Locate the cell with the specified text and output its (X, Y) center coordinate. 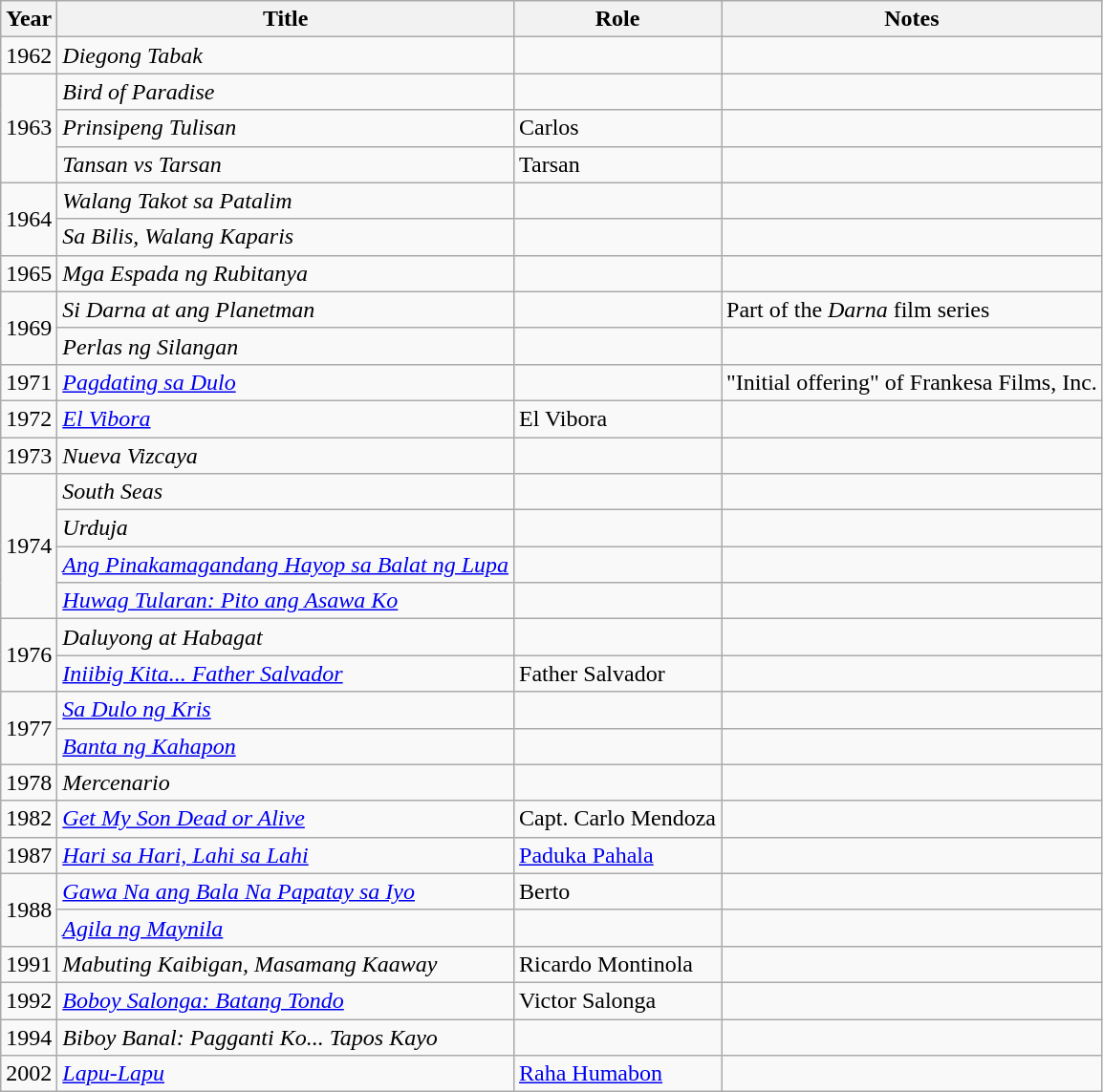
Mercenario (286, 782)
1962 (29, 55)
Prinsipeng Tulisan (286, 128)
1974 (29, 546)
1972 (29, 418)
Huwag Tularan: Pito ang Asawa Ko (286, 601)
1964 (29, 219)
Boboy Salonga: Batang Tondo (286, 1000)
1976 (29, 655)
1978 (29, 782)
Banta ng Kahapon (286, 746)
Bird of Paradise (286, 92)
Sa Dulo ng Kris (286, 710)
1991 (29, 964)
Father Salvador (617, 674)
Gawa Na ang Bala Na Papatay sa Iyo (286, 891)
Lapu-Lapu (286, 1074)
Daluyong at Habagat (286, 637)
Tansan vs Tarsan (286, 164)
1987 (29, 855)
Part of the Darna film series (912, 310)
Biboy Banal: Pagganti Ko... Tapos Kayo (286, 1037)
Hari sa Hari, Lahi sa Lahi (286, 855)
1992 (29, 1000)
South Seas (286, 492)
Capt. Carlo Mendoza (617, 819)
Diegong Tabak (286, 55)
Mabuting Kaibigan, Masamang Kaaway (286, 964)
Victor Salonga (617, 1000)
1988 (29, 910)
Berto (617, 891)
1965 (29, 273)
Notes (912, 19)
Get My Son Dead or Alive (286, 819)
1973 (29, 456)
Tarsan (617, 164)
Mga Espada ng Rubitanya (286, 273)
Nueva Vizcaya (286, 456)
1971 (29, 382)
1969 (29, 328)
Title (286, 19)
Pagdating sa Dulo (286, 382)
Walang Takot sa Patalim (286, 201)
Carlos (617, 128)
Sa Bilis, Walang Kaparis (286, 237)
Raha Humabon (617, 1074)
Ang Pinakamagandang Hayop sa Balat ng Lupa (286, 565)
Iniibig Kita... Father Salvador (286, 674)
1963 (29, 128)
Year (29, 19)
1977 (29, 728)
2002 (29, 1074)
Role (617, 19)
Urduja (286, 528)
"Initial offering" of Frankesa Films, Inc. (912, 382)
Ricardo Montinola (617, 964)
1982 (29, 819)
Perlas ng Silangan (286, 346)
1994 (29, 1037)
Si Darna at ang Planetman (286, 310)
Paduka Pahala (617, 855)
Agila ng Maynila (286, 928)
